From the cell containing the given text, extract its center point as [X, Y] coordinate. 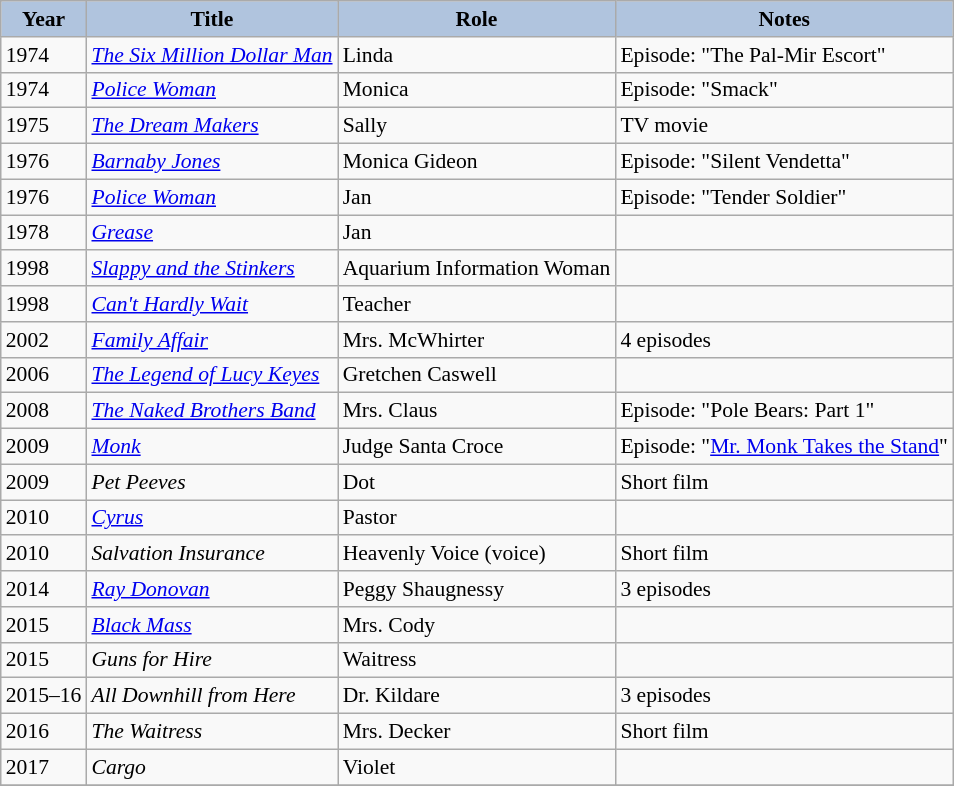
2002 [44, 340]
Waitress [477, 660]
Episode: "The Pal-Mir Escort" [784, 55]
Sally [477, 126]
Mrs. McWhirter [477, 340]
Episode: "Mr. Monk Takes the Stand" [784, 447]
Family Affair [212, 340]
2015–16 [44, 696]
Mrs. Cody [477, 625]
Episode: "Smack" [784, 90]
4 episodes [784, 340]
Episode: "Silent Vendetta" [784, 162]
Episode: "Pole Bears: Part 1" [784, 411]
Pet Peeves [212, 482]
Linda [477, 55]
The Waitress [212, 732]
Notes [784, 19]
Black Mass [212, 625]
All Downhill from Here [212, 696]
Monk [212, 447]
1978 [44, 233]
Grease [212, 233]
Salvation Insurance [212, 554]
Barnaby Jones [212, 162]
Episode: "Tender Soldier" [784, 197]
The Naked Brothers Band [212, 411]
2014 [44, 589]
2016 [44, 732]
Peggy Shaugnessy [477, 589]
2008 [44, 411]
Can't Hardly Wait [212, 304]
Dot [477, 482]
The Legend of Lucy Keyes [212, 375]
The Six Million Dollar Man [212, 55]
Violet [477, 767]
Monica Gideon [477, 162]
Dr. Kildare [477, 696]
Pastor [477, 518]
Year [44, 19]
Mrs. Claus [477, 411]
Cyrus [212, 518]
2006 [44, 375]
Judge Santa Croce [477, 447]
Role [477, 19]
Monica [477, 90]
Cargo [212, 767]
The Dream Makers [212, 126]
Ray Donovan [212, 589]
Heavenly Voice (voice) [477, 554]
Title [212, 19]
Gretchen Caswell [477, 375]
Slappy and the Stinkers [212, 269]
Guns for Hire [212, 660]
Teacher [477, 304]
Mrs. Decker [477, 732]
Aquarium Information Woman [477, 269]
2017 [44, 767]
1975 [44, 126]
TV movie [784, 126]
